Detect which cell encompasses the target text, then output its [x, y] center coordinate. 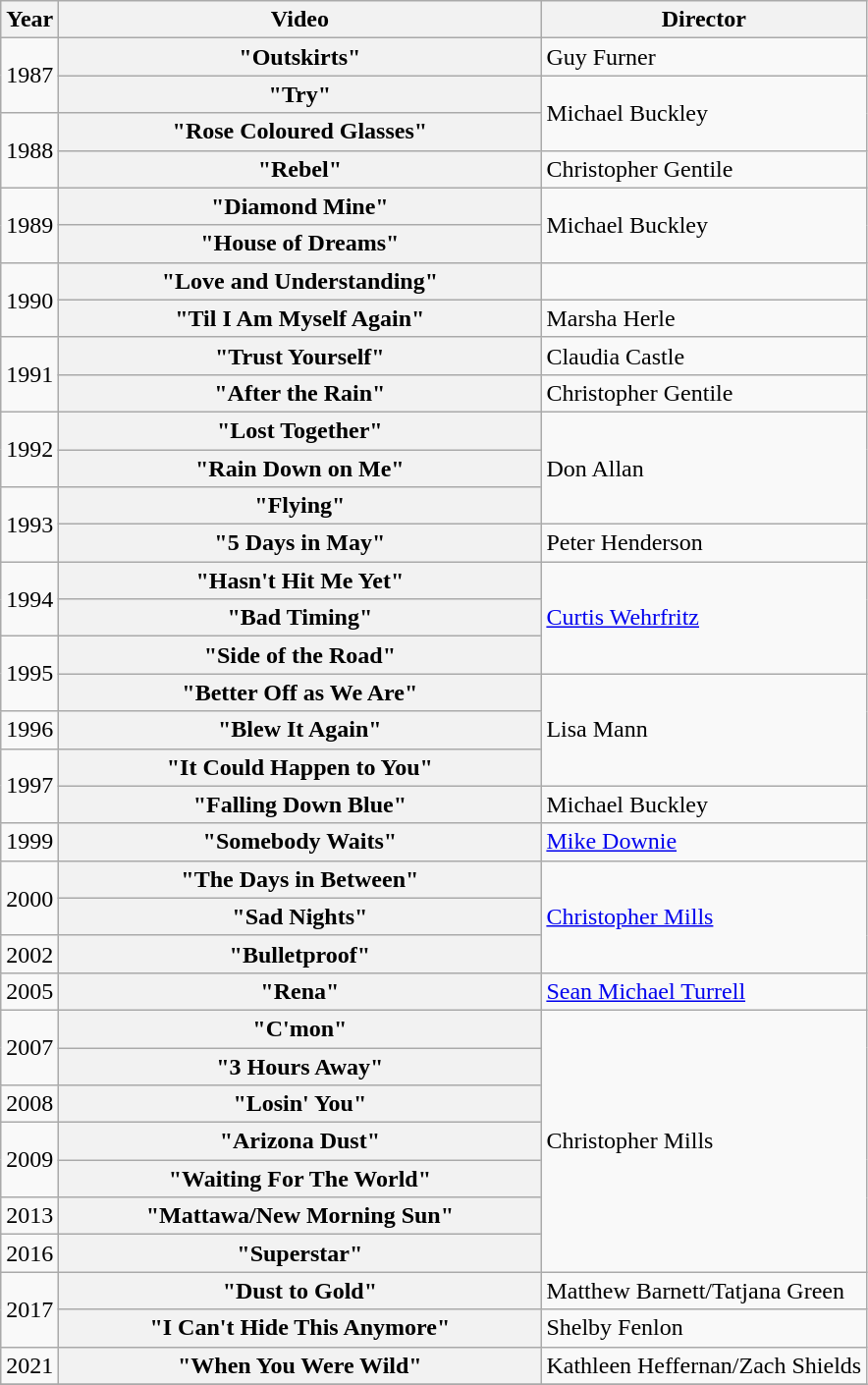
"Falling Down Blue" [300, 804]
Marsha Herle [704, 318]
"Bad Timing" [300, 618]
2009 [29, 1160]
"When You Were Wild" [300, 1365]
1994 [29, 599]
"Waiting For The World" [300, 1179]
"Arizona Dust" [300, 1141]
Kathleen Heffernan/Zach Shields [704, 1365]
1992 [29, 449]
1999 [29, 842]
2007 [29, 1047]
"Rose Coloured Glasses" [300, 132]
"Bulletproof" [300, 954]
2017 [29, 1309]
Claudia Castle [704, 356]
"Flying" [300, 506]
"House of Dreams" [300, 244]
"Love and Understanding" [300, 281]
"Side of the Road" [300, 655]
"Try" [300, 94]
1987 [29, 76]
2013 [29, 1216]
"Til I Am Myself Again" [300, 318]
"Outskirts" [300, 57]
"Mattawa/New Morning Sun" [300, 1216]
"Better Off as We Are" [300, 692]
"Hasn't Hit Me Yet" [300, 581]
"C'mon" [300, 1028]
2002 [29, 954]
1996 [29, 730]
"5 Days in May" [300, 543]
1989 [29, 225]
"Rebel" [300, 169]
2016 [29, 1253]
"I Can't Hide This Anymore" [300, 1328]
2000 [29, 898]
"Dust to Gold" [300, 1291]
1988 [29, 150]
Matthew Barnett/Tatjana Green [704, 1291]
Video [300, 20]
Shelby Fenlon [704, 1328]
"Losin' You" [300, 1104]
2005 [29, 991]
"Trust Yourself" [300, 356]
1995 [29, 674]
2008 [29, 1104]
Year [29, 20]
1990 [29, 300]
2021 [29, 1365]
"Superstar" [300, 1253]
"Rain Down on Me" [300, 469]
Curtis Wehrfritz [704, 618]
Mike Downie [704, 842]
1993 [29, 525]
"Rena" [300, 991]
Lisa Mann [704, 730]
1997 [29, 786]
Don Allan [704, 468]
"Somebody Waits" [300, 842]
"3 Hours Away" [300, 1066]
"After the Rain" [300, 393]
"Sad Nights" [300, 916]
"Blew It Again" [300, 730]
"Lost Together" [300, 430]
Director [704, 20]
"The Days in Between" [300, 879]
Sean Michael Turrell [704, 991]
1991 [29, 374]
"Diamond Mine" [300, 206]
Peter Henderson [704, 543]
Guy Furner [704, 57]
"It Could Happen to You" [300, 767]
